Determine the (X, Y) coordinate at the center of the cell enclosing the given text.  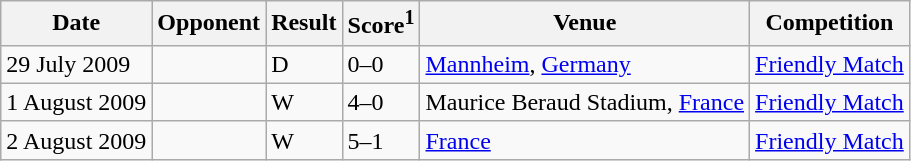
Opponent (209, 24)
2 August 2009 (76, 140)
5–1 (381, 140)
1 August 2009 (76, 102)
Maurice Beraud Stadium, France (585, 102)
Score1 (381, 24)
D (304, 64)
29 July 2009 (76, 64)
France (585, 140)
Result (304, 24)
0–0 (381, 64)
Mannheim, Germany (585, 64)
Venue (585, 24)
Competition (830, 24)
Date (76, 24)
4–0 (381, 102)
